Return (X, Y) of the center of cell containing provided text 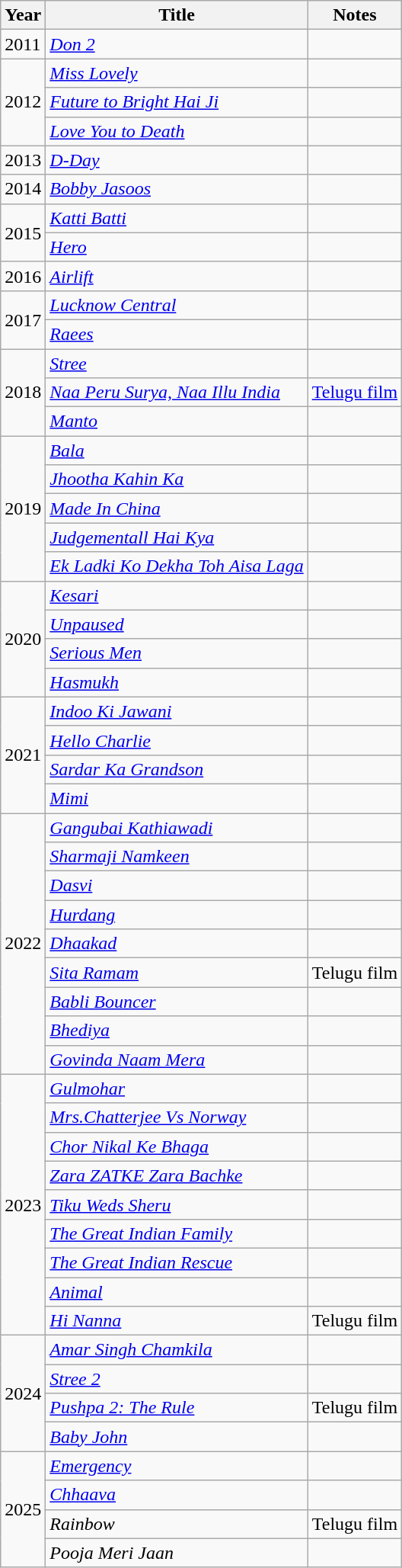
Kesari (177, 595)
2020 (23, 639)
2025 (23, 1509)
2024 (23, 1393)
Ek Ladki Ko Dekha Toh Aisa Laga (177, 566)
Hi Nanna (177, 1321)
Tiku Weds Sheru (177, 1204)
Hero (177, 247)
D-Day (177, 160)
Title (177, 15)
The Great Indian Rescue (177, 1262)
Mrs.Chatterjee Vs Norway (177, 1117)
2019 (23, 508)
Made In China (177, 508)
Chor Nikal Ke Bhaga (177, 1146)
Unpaused (177, 624)
Stree 2 (177, 1379)
Love You to Death (177, 131)
2014 (23, 189)
Chhaava (177, 1495)
Hurdang (177, 915)
2018 (23, 393)
Sardar Ka Grandson (177, 769)
Bala (177, 451)
Miss Lovely (177, 73)
Gulmohar (177, 1089)
Rainbow (177, 1524)
Pooja Meri Jaan (177, 1553)
Year (23, 15)
Notes (355, 15)
Mimi (177, 798)
The Great Indian Family (177, 1233)
Airlift (177, 276)
Pushpa 2: The Rule (177, 1408)
Serious Men (177, 653)
Zara ZATKE Zara Bachke (177, 1175)
Manto (177, 422)
Sharmaji Namkeen (177, 857)
2015 (23, 232)
2016 (23, 276)
Naa Peru Surya, Naa Illu India (177, 393)
Dasvi (177, 886)
Bobby Jasoos (177, 189)
Jhootha Kahin Ka (177, 479)
Bhediya (177, 1031)
Sita Ramam (177, 973)
Babli Bouncer (177, 1002)
2021 (23, 755)
Don 2 (177, 44)
Hello Charlie (177, 740)
Raees (177, 334)
2013 (23, 160)
Stree (177, 364)
Baby John (177, 1437)
Indoo Ki Jawani (177, 711)
Katti Batti (177, 218)
Animal (177, 1292)
Lucknow Central (177, 305)
2011 (23, 44)
2023 (23, 1204)
Emergency (177, 1466)
Gangubai Kathiawadi (177, 827)
Hasmukh (177, 682)
Dhaakad (177, 944)
2022 (23, 944)
Govinda Naam Mera (177, 1060)
Amar Singh Chamkila (177, 1350)
2012 (23, 102)
2017 (23, 319)
Judgementall Hai Kya (177, 537)
Future to Bright Hai Ji (177, 102)
